Determine the (X, Y) coordinate at the center of the cell enclosing the given text.  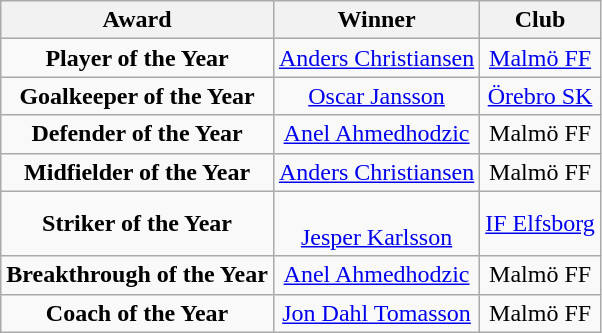
IF Elfsborg (540, 224)
Award (138, 20)
Jon Dahl Tomasson (376, 313)
Coach of the Year (138, 313)
Goalkeeper of the Year (138, 96)
Örebro SK (540, 96)
Oscar Jansson (376, 96)
Striker of the Year (138, 224)
Midfielder of the Year (138, 172)
Player of the Year (138, 58)
Defender of the Year (138, 134)
Club (540, 20)
Winner (376, 20)
Jesper Karlsson (376, 224)
Breakthrough of the Year (138, 275)
